Locate the cell with the specified text and output its (X, Y) center coordinate. 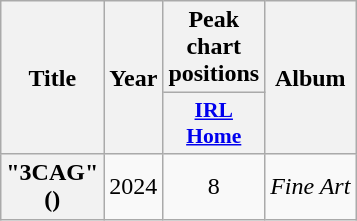
Peak chart positions (214, 47)
Album (310, 78)
IRLHome (214, 124)
8 (214, 186)
"3CAG"() (52, 186)
Title (52, 78)
Year (134, 78)
Fine Art (310, 186)
2024 (134, 186)
